Find where the given text appears and provide that cell's center as [X, Y] coordinate. 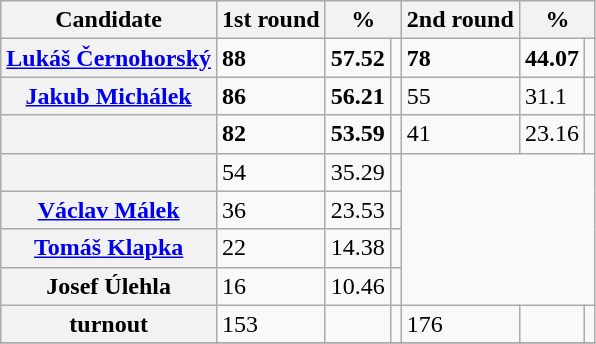
36 [272, 210]
Lukáš Černohorský [109, 58]
153 [272, 324]
55 [460, 96]
41 [460, 134]
44.07 [552, 58]
16 [272, 286]
Tomáš Klapka [109, 248]
56.21 [358, 96]
31.1 [552, 96]
53.59 [358, 134]
23.53 [358, 210]
turnout [109, 324]
78 [460, 58]
10.46 [358, 286]
54 [272, 172]
57.52 [358, 58]
35.29 [358, 172]
22 [272, 248]
14.38 [358, 248]
Jakub Michálek [109, 96]
176 [460, 324]
88 [272, 58]
Josef Úlehla [109, 286]
1st round [272, 20]
86 [272, 96]
Candidate [109, 20]
82 [272, 134]
Václav Málek [109, 210]
2nd round [460, 20]
23.16 [552, 134]
